Determine the (X, Y) coordinate at the center of the cell enclosing the given text.  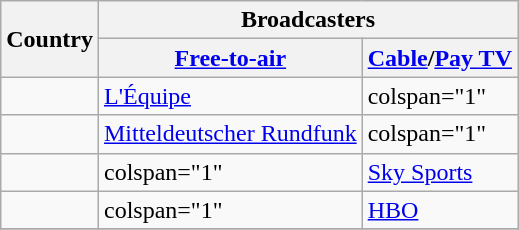
Country (50, 39)
Cable/Pay TV (440, 58)
Sky Sports (440, 172)
L'Équipe (230, 96)
HBO (440, 210)
Broadcasters (308, 20)
Free-to-air (230, 58)
Mitteldeutscher Rundfunk (230, 134)
